Extract the (X, Y) coordinate from the center of the cell holding the provided text.  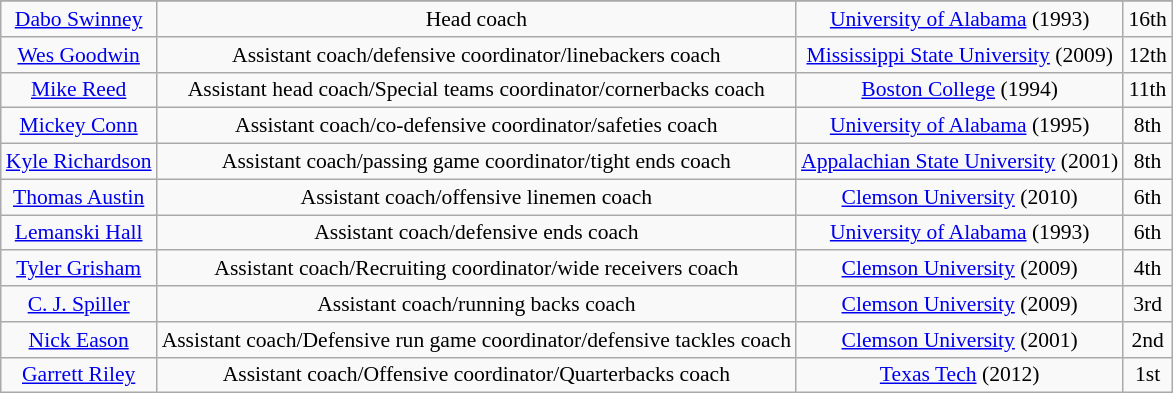
3rd (1148, 304)
4th (1148, 269)
Wes Goodwin (79, 55)
Lemanski Hall (79, 233)
2nd (1148, 340)
Mickey Conn (79, 126)
Clemson University (2001) (960, 340)
Assistant coach/passing game coordinator/tight ends coach (476, 162)
Assistant coach/co-defensive coordinator/safeties coach (476, 126)
Assistant coach/defensive coordinator/linebackers coach (476, 55)
Assistant head coach/Special teams coordinator/cornerbacks coach (476, 90)
Assistant coach/Recruiting coordinator/wide receivers coach (476, 269)
Assistant coach/offensive linemen coach (476, 197)
C. J. Spiller (79, 304)
Garrett Riley (79, 375)
Assistant coach/running backs coach (476, 304)
Thomas Austin (79, 197)
1st (1148, 375)
Boston College (1994) (960, 90)
Assistant coach/Offensive coordinator/Quarterbacks coach (476, 375)
Assistant coach/Defensive run game coordinator/defensive tackles coach (476, 340)
University of Alabama (1995) (960, 126)
Appalachian State University (2001) (960, 162)
Nick Eason (79, 340)
Mike Reed (79, 90)
12th (1148, 55)
Head coach (476, 19)
16th (1148, 19)
Clemson University (2010) (960, 197)
Mississippi State University (2009) (960, 55)
11th (1148, 90)
Assistant coach/defensive ends coach (476, 233)
Tyler Grisham (79, 269)
Kyle Richardson (79, 162)
Texas Tech (2012) (960, 375)
Dabo Swinney (79, 19)
